Scan for the cell matching the given text and deliver its [x, y] coordinate at center. 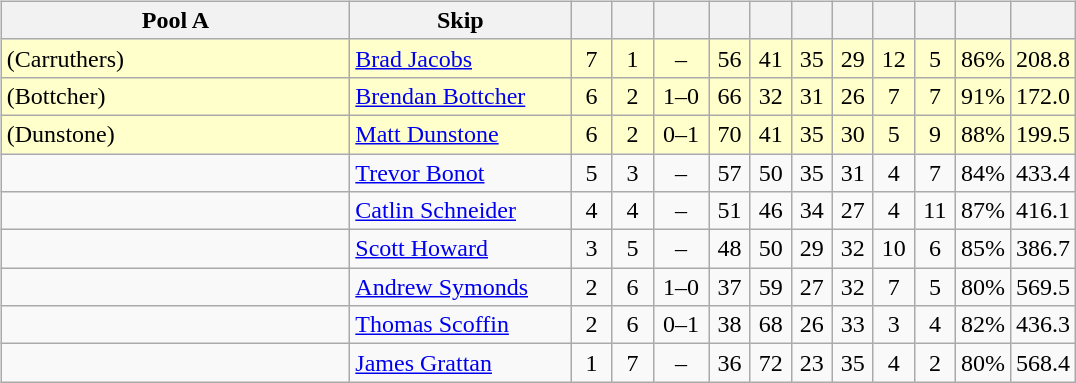
208.8 [1042, 58]
82% [982, 325]
59 [770, 287]
436.3 [1042, 325]
Brad Jacobs [460, 58]
85% [982, 249]
Thomas Scoffin [460, 325]
9 [934, 134]
11 [934, 211]
70 [730, 134]
569.5 [1042, 287]
51 [730, 211]
57 [730, 173]
37 [730, 287]
91% [982, 96]
36 [730, 363]
416.1 [1042, 211]
12 [894, 58]
199.5 [1042, 134]
72 [770, 363]
386.7 [1042, 249]
(Bottcher) [176, 96]
Scott Howard [460, 249]
46 [770, 211]
48 [730, 249]
88% [982, 134]
Trevor Bonot [460, 173]
68 [770, 325]
56 [730, 58]
86% [982, 58]
Matt Dunstone [460, 134]
38 [730, 325]
Andrew Symonds [460, 287]
Skip [460, 20]
Catlin Schneider [460, 211]
(Carruthers) [176, 58]
33 [852, 325]
Brendan Bottcher [460, 96]
34 [812, 211]
30 [852, 134]
433.4 [1042, 173]
(Dunstone) [176, 134]
James Grattan [460, 363]
568.4 [1042, 363]
10 [894, 249]
172.0 [1042, 96]
23 [812, 363]
66 [730, 96]
87% [982, 211]
Pool A [176, 20]
84% [982, 173]
